Locate the cell with the specified text and output its [x, y] center coordinate. 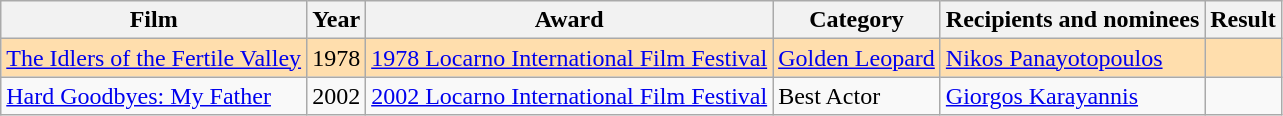
Award [570, 20]
Giorgos Karayannis [1072, 96]
Result [1243, 20]
2002 [336, 96]
1978 Locarno International Film Festival [570, 58]
Category [857, 20]
1978 [336, 58]
Hard Goodbyes: My Father [154, 96]
Film [154, 20]
Best Actor [857, 96]
The Idlers of the Fertile Valley [154, 58]
Year [336, 20]
2002 Locarno International Film Festival [570, 96]
Recipients and nominees [1072, 20]
Nikos Panayotopoulos [1072, 58]
Golden Leopard [857, 58]
